Detect which cell encompasses the target text, then output its (x, y) center coordinate. 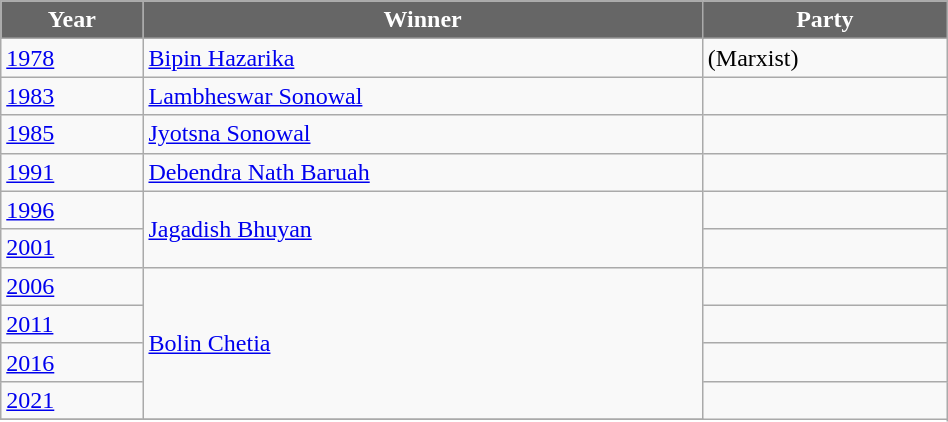
Jagadish Bhuyan (422, 229)
1996 (72, 210)
1985 (72, 134)
2021 (72, 400)
2001 (72, 248)
2011 (72, 324)
1991 (72, 172)
2016 (72, 362)
Party (824, 20)
1978 (72, 58)
Jyotsna Sonowal (422, 134)
Bipin Hazarika (422, 58)
Winner (422, 20)
Debendra Nath Baruah (422, 172)
Year (72, 20)
2006 (72, 286)
Lambheswar Sonowal (422, 96)
(Marxist) (824, 58)
Bolin Chetia (422, 343)
1983 (72, 96)
